From the cell containing the given text, extract its center point as [X, Y] coordinate. 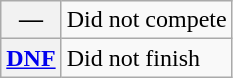
DNF [31, 58]
— [31, 20]
Did not finish [146, 58]
Did not compete [146, 20]
